Return the [X, Y] coordinate for the center point of the cell that contains the specified text.  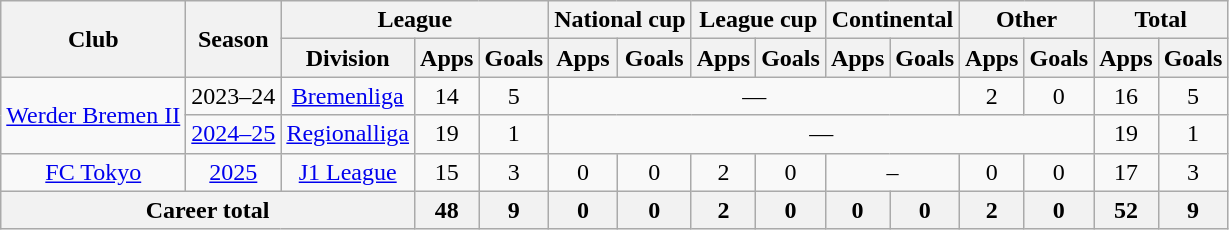
FC Tokyo [94, 172]
League [415, 20]
Club [94, 39]
Werder Bremen II [94, 115]
Regionalliga [348, 134]
National cup [620, 20]
Division [348, 58]
14 [447, 96]
2024–25 [234, 134]
2023–24 [234, 96]
Season [234, 39]
17 [1126, 172]
Bremenliga [348, 96]
48 [447, 210]
52 [1126, 210]
16 [1126, 96]
– [892, 172]
2025 [234, 172]
Other [1027, 20]
J1 League [348, 172]
15 [447, 172]
Total [1161, 20]
League cup [758, 20]
Continental [892, 20]
Career total [208, 210]
